Determine the (x, y) coordinate at the center of the cell enclosing the given text.  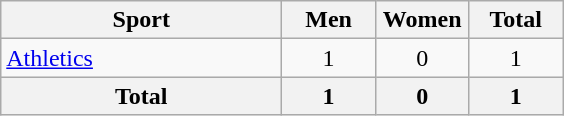
Sport (142, 20)
Men (329, 20)
Women (422, 20)
Athletics (142, 58)
